Search for the cell housing the specified text and yield its [X, Y] center coordinate. 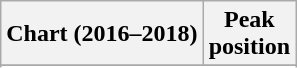
Chart (2016–2018) [102, 34]
Peakposition [249, 34]
